Pinpoint the cell where the given text exists, returning its [X, Y] midpoint coordinate. 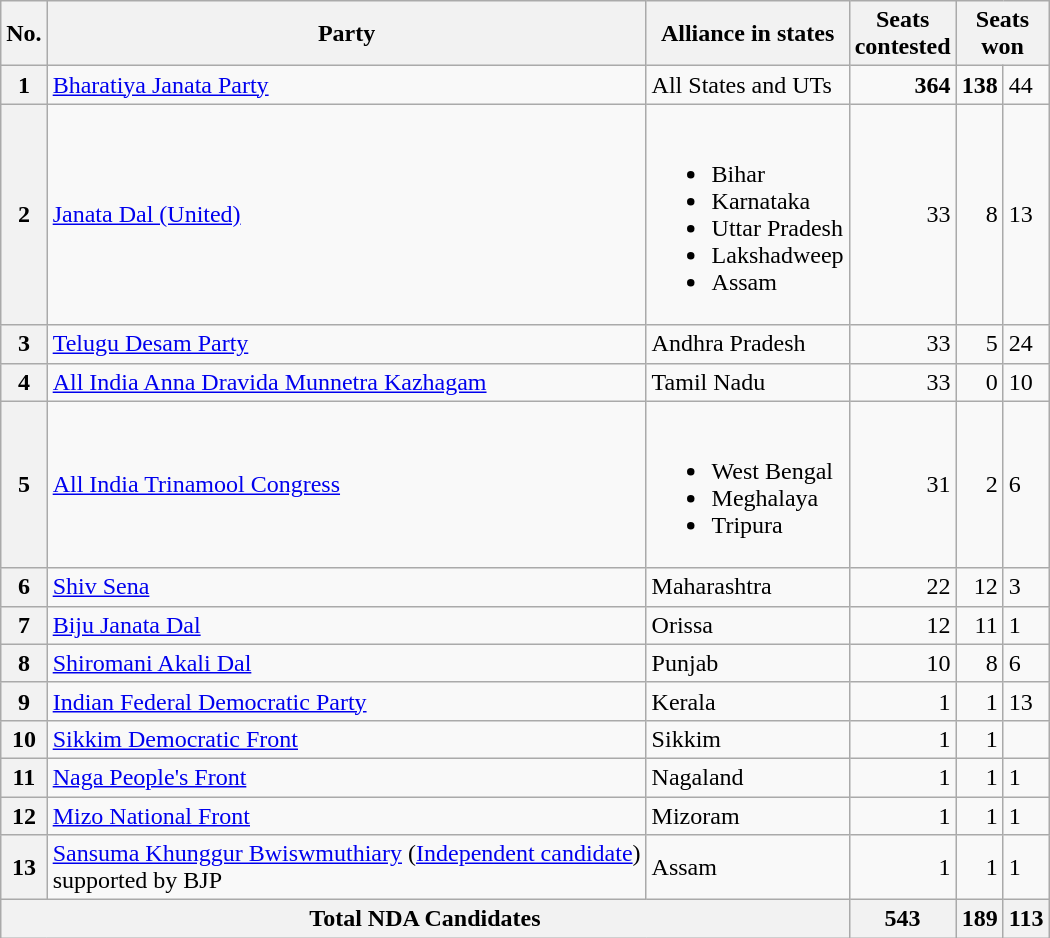
22 [902, 587]
4 [24, 382]
All India Trinamool Congress [346, 484]
9 [24, 701]
Assam [748, 868]
543 [902, 919]
Maharashtra [748, 587]
Seats contested [902, 34]
Sikkim Democratic Front [346, 739]
Shiv Sena [346, 587]
Party [346, 34]
Seats won [1002, 34]
Orissa [748, 625]
44 [1026, 85]
Sansuma Khunggur Bwiswmuthiary (Independent candidate)supported by BJP [346, 868]
Nagaland [748, 777]
Mizoram [748, 815]
No. [24, 34]
Kerala [748, 701]
0 [980, 382]
All India Anna Dravida Munnetra Kazhagam [346, 382]
Indian Federal Democratic Party [346, 701]
Tamil Nadu [748, 382]
Janata Dal (United) [346, 214]
All States and UTs [748, 85]
Mizo National Front [346, 815]
Andhra Pradesh [748, 344]
7 [24, 625]
BiharKarnatakaUttar PradeshLakshadweepAssam [748, 214]
189 [980, 919]
24 [1026, 344]
Total NDA Candidates [425, 919]
Alliance in states [748, 34]
364 [902, 85]
Telugu Desam Party [346, 344]
Shiromani Akali Dal [346, 663]
Sikkim [748, 739]
31 [902, 484]
138 [980, 85]
Punjab [748, 663]
Biju Janata Dal [346, 625]
113 [1026, 919]
Bharatiya Janata Party [346, 85]
West BengalMeghalayaTripura [748, 484]
Naga People's Front [346, 777]
